Pinpoint the cell where the given text exists, returning its (X, Y) midpoint coordinate. 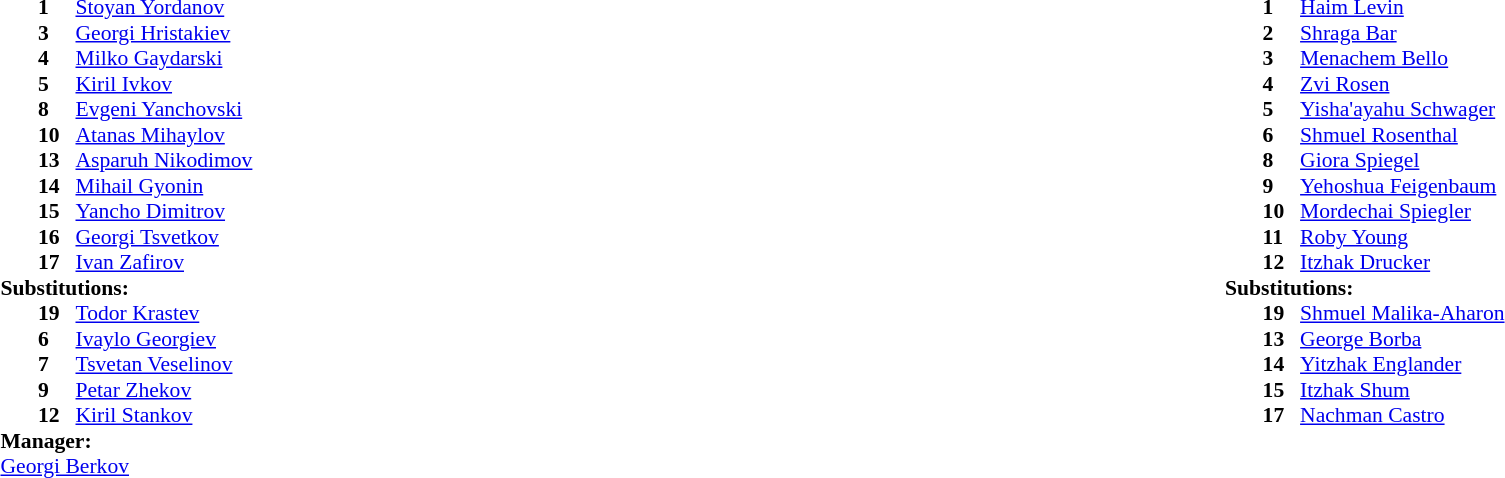
Asparuh Nikodimov (164, 161)
George Borba (1402, 339)
Nachman Castro (1402, 415)
Kiril Ivkov (164, 84)
Petar Zhekov (164, 390)
Itzhak Shum (1402, 390)
Ivaylo Georgiev (164, 339)
Menachem Bello (1402, 59)
Evgeni Yanchovski (164, 109)
Yitzhak Englander (1402, 365)
Milko Gaydarski (164, 59)
Roby Young (1402, 237)
Itzhak Drucker (1402, 263)
Todor Krastev (164, 313)
11 (1282, 237)
Yancho Dimitrov (164, 211)
Shmuel Rosenthal (1402, 135)
Georgi Hristakiev (164, 33)
2 (1282, 33)
Mihail Gyonin (164, 186)
Manager: (126, 441)
Kiril Stankov (164, 415)
7 (57, 365)
Georgi Tsvetkov (164, 237)
Mordechai Spiegler (1402, 211)
Yisha'ayahu Schwager (1402, 109)
Ivan Zafirov (164, 263)
Zvi Rosen (1402, 84)
Shraga Bar (1402, 33)
Yehoshua Feigenbaum (1402, 186)
Shmuel Malika-Aharon (1402, 313)
Atanas Mihaylov (164, 135)
Tsvetan Veselinov (164, 365)
16 (57, 237)
Giora Spiegel (1402, 161)
